Detect which cell encompasses the target text, then output its (X, Y) center coordinate. 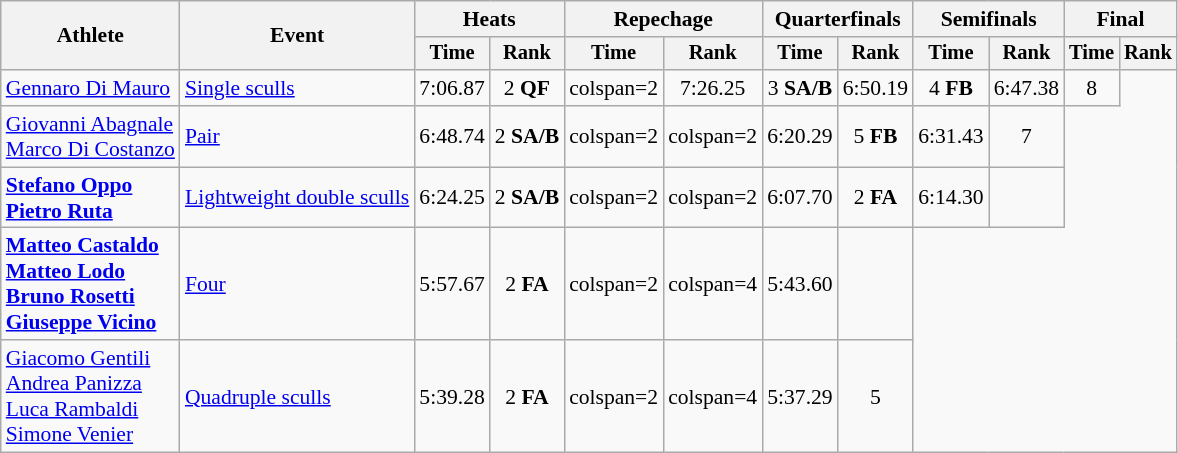
6:20.29 (800, 136)
Event (297, 36)
Pair (297, 136)
Final (1120, 19)
6:31.43 (950, 136)
Giacomo GentiliAndrea PanizzaLuca RambaldiSimone Venier (90, 396)
7:26.25 (712, 88)
5:43.60 (800, 284)
8 (1092, 88)
6:24.25 (452, 198)
5:57.67 (452, 284)
Quarterfinals (838, 19)
6:50.19 (876, 88)
Repechage (663, 19)
Matteo CastaldoMatteo LodoBruno RosettiGiuseppe Vicino (90, 284)
Lightweight double sculls (297, 198)
7 (1026, 136)
Athlete (90, 36)
Stefano OppoPietro Ruta (90, 198)
7:06.87 (452, 88)
3 SA/B (800, 88)
2 QF (527, 88)
Quadruple sculls (297, 396)
6:14.30 (950, 198)
5:39.28 (452, 396)
6:48.74 (452, 136)
5 FB (876, 136)
5 (876, 396)
Single sculls (297, 88)
6:07.70 (800, 198)
Giovanni AbagnaleMarco Di Costanzo (90, 136)
Heats (489, 19)
Gennaro Di Mauro (90, 88)
4 FB (950, 88)
Four (297, 284)
5:37.29 (800, 396)
Semifinals (988, 19)
6:47.38 (1026, 88)
